For the text-containing cell, return its midpoint in (X, Y) coordinate format. 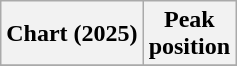
Peakposition (189, 34)
Chart (2025) (72, 34)
